Pinpoint the cell where the given text exists, returning its (X, Y) midpoint coordinate. 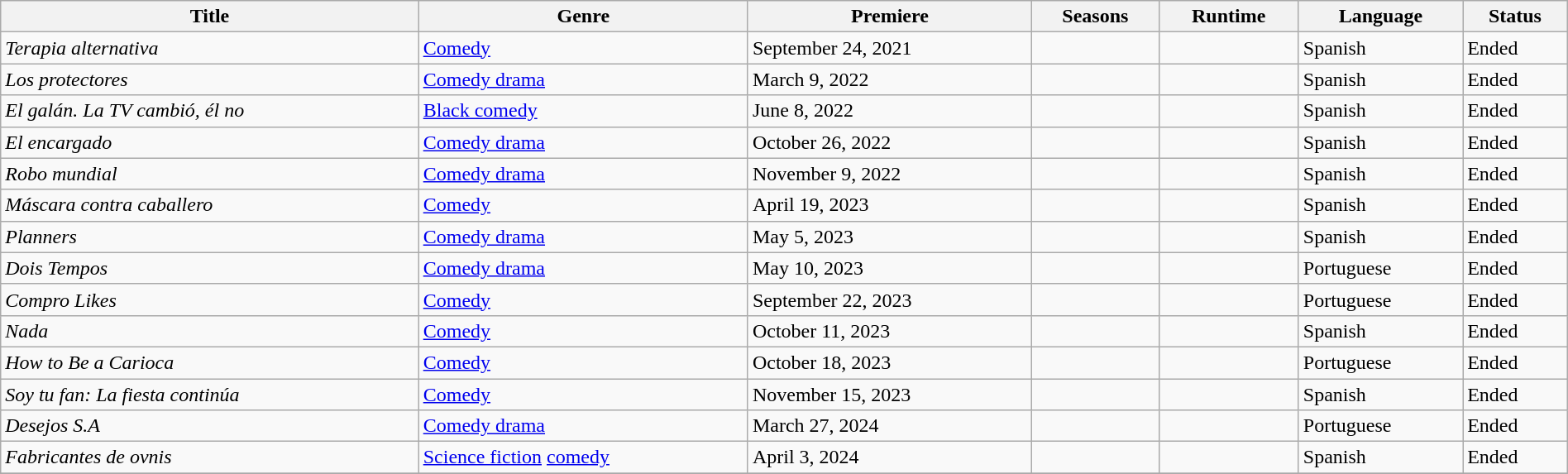
May 10, 2023 (890, 268)
April 19, 2023 (890, 205)
Máscara contra caballero (210, 205)
Title (210, 17)
Dois Tempos (210, 268)
March 27, 2024 (890, 426)
May 5, 2023 (890, 237)
Runtime (1229, 17)
Premiere (890, 17)
Desejos S.A (210, 426)
Planners (210, 237)
Nada (210, 331)
June 8, 2022 (890, 111)
Soy tu fan: La fiesta continúa (210, 395)
November 9, 2022 (890, 174)
September 22, 2023 (890, 299)
Language (1380, 17)
October 11, 2023 (890, 331)
Science fiction comedy (583, 457)
Seasons (1095, 17)
Fabricantes de ovnis (210, 457)
How to Be a Carioca (210, 362)
El galán. La TV cambió, él no (210, 111)
Los protectores (210, 79)
Robo mundial (210, 174)
Terapia alternativa (210, 48)
October 26, 2022 (890, 142)
Status (1515, 17)
Black comedy (583, 111)
October 18, 2023 (890, 362)
March 9, 2022 (890, 79)
September 24, 2021 (890, 48)
November 15, 2023 (890, 395)
Genre (583, 17)
El encargado (210, 142)
April 3, 2024 (890, 457)
Compro Likes (210, 299)
